Scan for the cell matching the given text and deliver its [X, Y] coordinate at center. 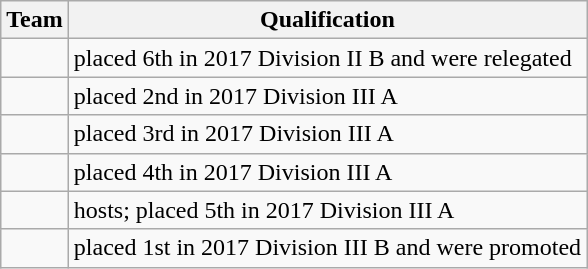
placed 3rd in 2017 Division III A [327, 134]
placed 6th in 2017 Division II B and were relegated [327, 58]
placed 1st in 2017 Division III B and were promoted [327, 248]
placed 2nd in 2017 Division III A [327, 96]
Qualification [327, 20]
Team [35, 20]
placed 4th in 2017 Division III A [327, 172]
hosts; placed 5th in 2017 Division III A [327, 210]
